Pinpoint the cell where the given text exists, returning its (x, y) midpoint coordinate. 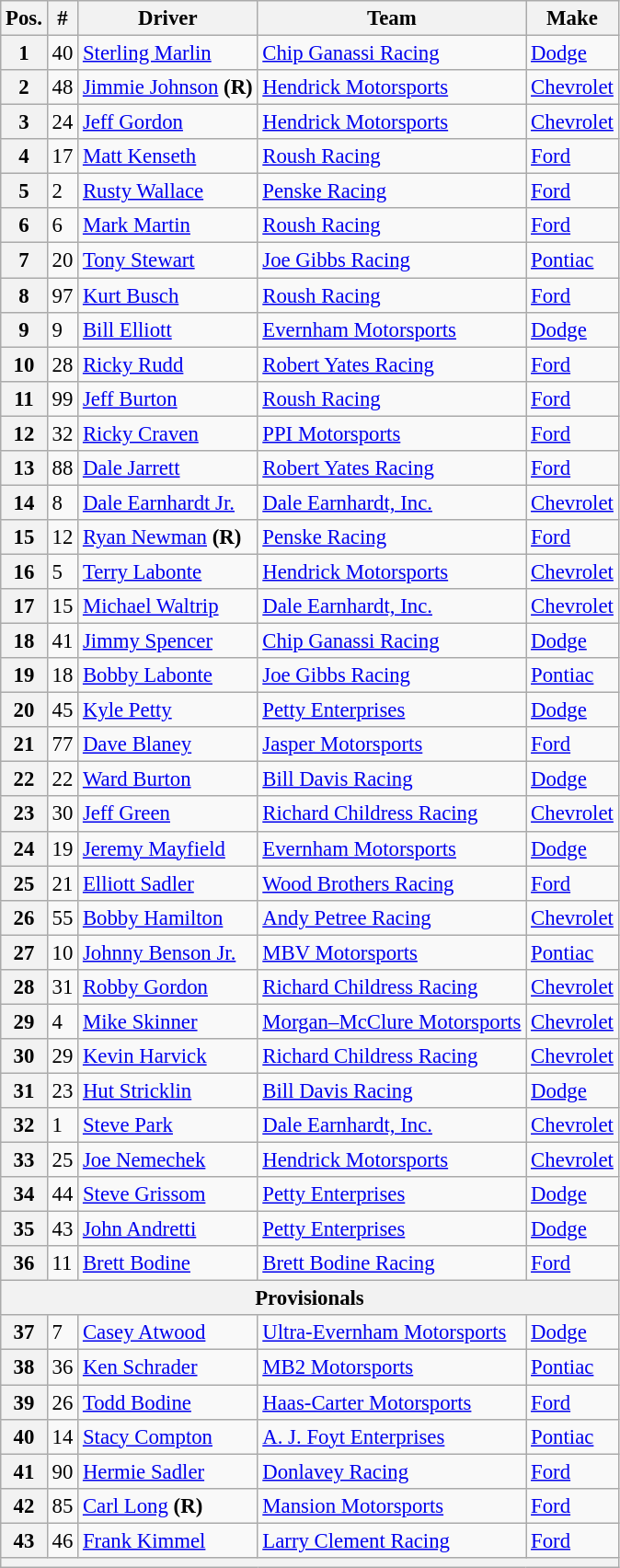
Johnny Benson Jr. (167, 952)
PPI Motorsports (392, 433)
Larry Clement Racing (392, 1540)
Ricky Rudd (167, 364)
Jimmy Spencer (167, 641)
# (63, 18)
42 (24, 1505)
Sterling Marlin (167, 53)
Ultra-Evernham Motorsports (392, 1333)
45 (63, 710)
Bobby Hamilton (167, 917)
Hermie Sadler (167, 1471)
Provisionals (309, 1298)
3 (24, 122)
Mansion Motorsports (392, 1505)
Robby Gordon (167, 987)
Ken Schrader (167, 1367)
Dale Jarrett (167, 468)
Haas-Carter Motorsports (392, 1402)
Hut Stricklin (167, 1090)
Pos. (24, 18)
Kevin Harvick (167, 1056)
Kyle Petty (167, 710)
Casey Atwood (167, 1333)
Wood Brothers Racing (392, 883)
MB2 Motorsports (392, 1367)
Dale Earnhardt Jr. (167, 502)
MBV Motorsports (392, 952)
Jeff Gordon (167, 122)
Frank Kimmel (167, 1540)
33 (24, 1160)
13 (24, 468)
Jeremy Mayfield (167, 848)
Make (572, 18)
46 (63, 1540)
Rusty Wallace (167, 191)
Ricky Craven (167, 433)
Steve Grissom (167, 1194)
Carl Long (R) (167, 1505)
Morgan–McClure Motorsports (392, 1021)
Donlavey Racing (392, 1471)
Jimmie Johnson (R) (167, 87)
Brett Bodine Racing (392, 1263)
99 (63, 398)
44 (63, 1194)
Ward Burton (167, 779)
37 (24, 1333)
Todd Bodine (167, 1402)
Stacy Compton (167, 1436)
97 (63, 295)
John Andretti (167, 1229)
77 (63, 744)
Andy Petree Racing (392, 917)
88 (63, 468)
Michael Waltrip (167, 606)
Bobby Labonte (167, 675)
Mike Skinner (167, 1021)
35 (24, 1229)
Brett Bodine (167, 1263)
39 (24, 1402)
85 (63, 1505)
27 (24, 952)
Dave Blaney (167, 744)
A. J. Foyt Enterprises (392, 1436)
Tony Stewart (167, 260)
Driver (167, 18)
48 (63, 87)
90 (63, 1471)
Elliott Sadler (167, 883)
34 (24, 1194)
Mark Martin (167, 225)
16 (24, 571)
55 (63, 917)
Joe Nemechek (167, 1160)
Steve Park (167, 1125)
Team (392, 18)
Jasper Motorsports (392, 744)
Jeff Green (167, 814)
Jeff Burton (167, 398)
Bill Elliott (167, 329)
Ryan Newman (R) (167, 537)
38 (24, 1367)
Matt Kenseth (167, 156)
Kurt Busch (167, 295)
Terry Labonte (167, 571)
